Extract the (x, y) coordinate from the center of the cell holding the provided text.  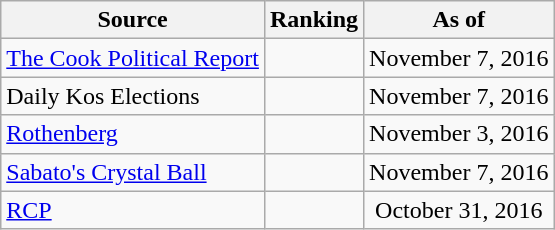
RCP (133, 210)
Source (133, 20)
The Cook Political Report (133, 58)
Daily Kos Elections (133, 96)
As of (459, 20)
November 3, 2016 (459, 134)
Sabato's Crystal Ball (133, 172)
Ranking (314, 20)
October 31, 2016 (459, 210)
Rothenberg (133, 134)
